Scan for the cell matching the given text and deliver its (x, y) coordinate at center. 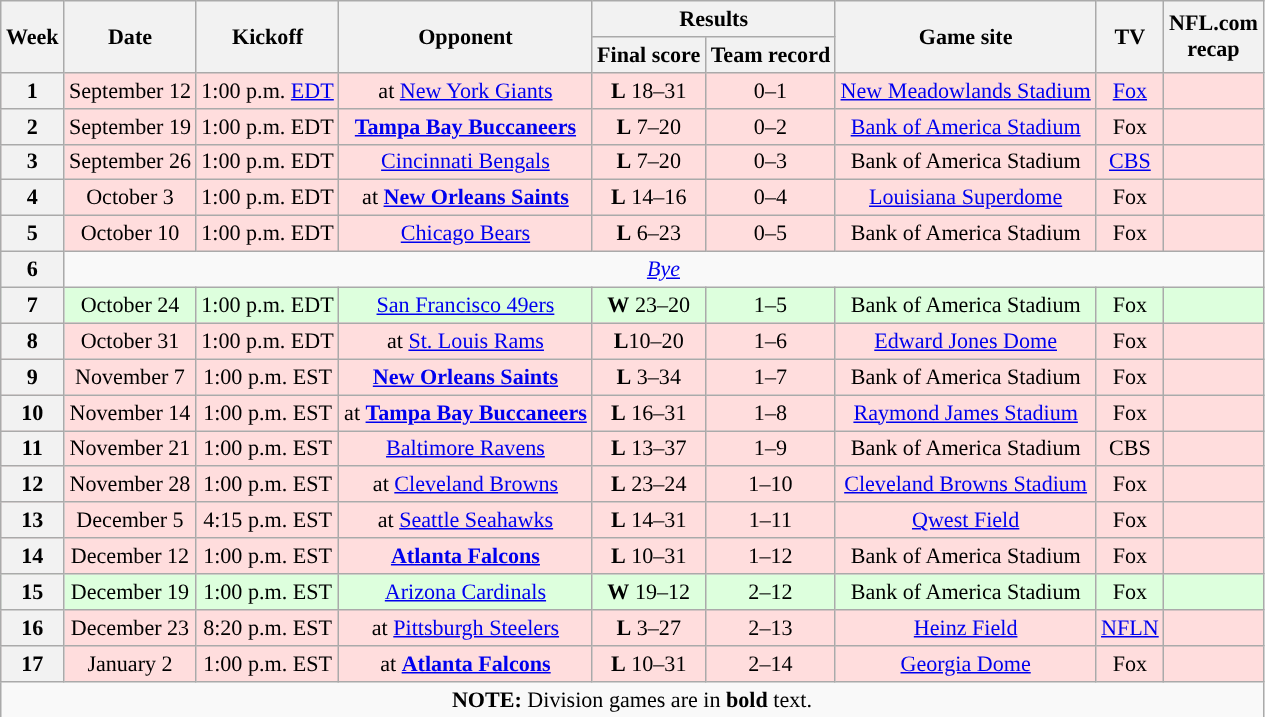
at Tampa Bay Buccaneers (466, 412)
October 24 (130, 305)
17 (32, 663)
November 7 (130, 377)
16 (32, 627)
4 (32, 198)
0–5 (770, 233)
1–11 (770, 520)
0–3 (770, 162)
1–10 (770, 484)
at Pittsburgh Steelers (466, 627)
W 23–20 (649, 305)
1–12 (770, 556)
October 31 (130, 341)
Date (130, 36)
October 3 (130, 198)
December 19 (130, 591)
New Meadowlands Stadium (966, 90)
Results (714, 18)
L 3–27 (649, 627)
13 (32, 520)
at Cleveland Browns (466, 484)
Cincinnati Bengals (466, 162)
Heinz Field (966, 627)
12 (32, 484)
8 (32, 341)
L 18–31 (649, 90)
L 23–24 (649, 484)
6 (32, 269)
Edward Jones Dome (966, 341)
14 (32, 556)
L 14–16 (649, 198)
L 3–34 (649, 377)
at Atlanta Falcons (466, 663)
1–9 (770, 448)
Opponent (466, 36)
Final score (649, 54)
15 (32, 591)
L 14–31 (649, 520)
December 12 (130, 556)
Qwest Field (966, 520)
9 (32, 377)
Cleveland Browns Stadium (966, 484)
Arizona Cardinals (466, 591)
Tampa Bay Buccaneers (466, 126)
September 12 (130, 90)
0–2 (770, 126)
Louisiana Superdome (966, 198)
at Seattle Seahawks (466, 520)
1–7 (770, 377)
Georgia Dome (966, 663)
at New York Giants (466, 90)
NFL.comrecap (1214, 36)
San Francisco 49ers (466, 305)
1–8 (770, 412)
September 19 (130, 126)
November 21 (130, 448)
0–1 (770, 90)
Baltimore Ravens (466, 448)
L 13–37 (649, 448)
December 5 (130, 520)
New Orleans Saints (466, 377)
Kickoff (268, 36)
2 (32, 126)
1 (32, 90)
January 2 (130, 663)
at St. Louis Rams (466, 341)
2–13 (770, 627)
September 26 (130, 162)
Bye (664, 269)
December 23 (130, 627)
8:20 p.m. EST (268, 627)
5 (32, 233)
0–4 (770, 198)
4:15 p.m. EST (268, 520)
Chicago Bears (466, 233)
NOTE: Division games are in bold text. (632, 699)
Team record (770, 54)
November 28 (130, 484)
1–5 (770, 305)
Raymond James Stadium (966, 412)
1–6 (770, 341)
November 14 (130, 412)
L 16–31 (649, 412)
2–12 (770, 591)
3 (32, 162)
NFLN (1130, 627)
Atlanta Falcons (466, 556)
10 (32, 412)
W 19–12 (649, 591)
at New Orleans Saints (466, 198)
October 10 (130, 233)
2–14 (770, 663)
11 (32, 448)
L10–20 (649, 341)
TV (1130, 36)
Game site (966, 36)
Week (32, 36)
L 6–23 (649, 233)
7 (32, 305)
